Find where the given text appears and provide that cell's center as [X, Y] coordinate. 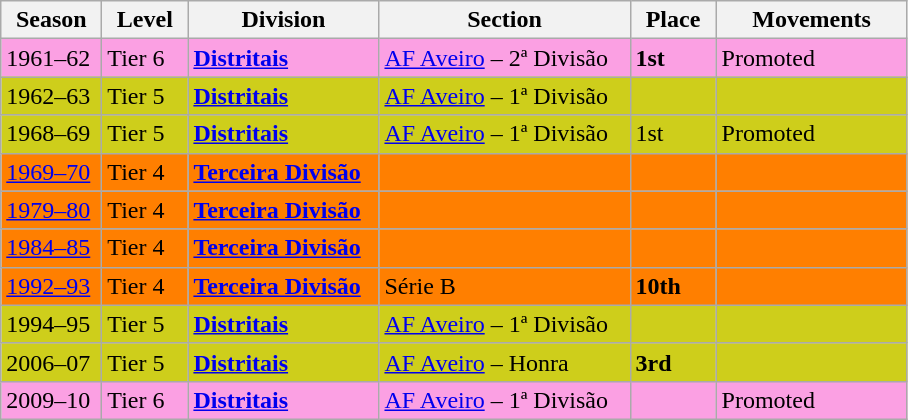
1969–70 [52, 172]
3rd [673, 362]
1994–95 [52, 324]
Section [504, 20]
Movements [812, 20]
1962–63 [52, 96]
Place [673, 20]
AF Aveiro – 2ª Divisão [504, 58]
Level [145, 20]
2006–07 [52, 362]
10th [673, 286]
AF Aveiro – Honra [504, 362]
1968–69 [52, 134]
2009–10 [52, 400]
1979–80 [52, 210]
Season [52, 20]
1992–93 [52, 286]
Division [284, 20]
1961–62 [52, 58]
1984–85 [52, 248]
Série B [504, 286]
